For the text-containing cell, return its midpoint in [X, Y] coordinate format. 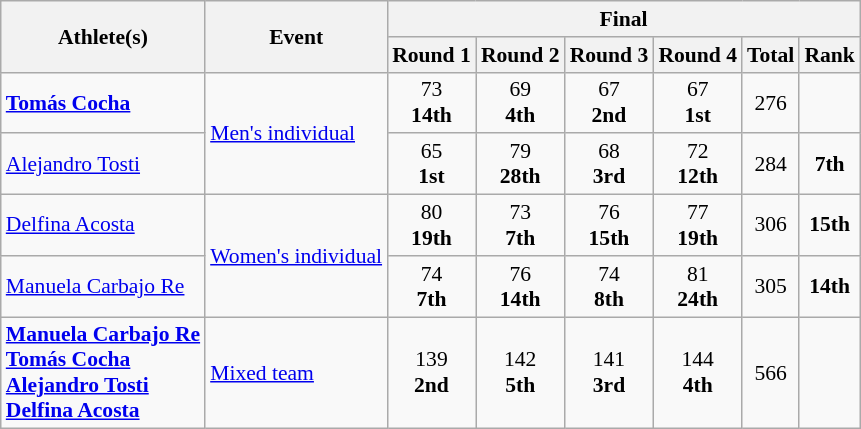
566 [770, 373]
683rd [610, 164]
7th [830, 164]
1444th [698, 373]
7212th [698, 164]
8124th [698, 286]
1413rd [610, 373]
14th [830, 286]
748th [610, 286]
15th [830, 226]
747th [432, 286]
Final [624, 19]
Women's individual [296, 256]
Mixed team [296, 373]
Round 1 [432, 55]
737th [520, 226]
Alejandro Tosti [103, 164]
7928th [520, 164]
694th [520, 102]
Men's individual [296, 133]
306 [770, 226]
284 [770, 164]
Tomás Cocha [103, 102]
Round 3 [610, 55]
Round 2 [520, 55]
1425th [520, 373]
Delfina Acosta [103, 226]
305 [770, 286]
671st [698, 102]
1392nd [432, 373]
8019th [432, 226]
Athlete(s) [103, 36]
672nd [610, 102]
Event [296, 36]
7314th [432, 102]
Total [770, 55]
7614th [520, 286]
Manuela Carbajo Re [103, 286]
651st [432, 164]
7615th [610, 226]
Manuela Carbajo ReTomás CochaAlejandro TostiDelfina Acosta [103, 373]
7719th [698, 226]
Round 4 [698, 55]
276 [770, 102]
Rank [830, 55]
